Extract the [X, Y] coordinate from the center of the cell holding the provided text.  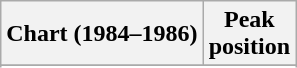
Peakposition [249, 34]
Chart (1984–1986) [102, 34]
